Determine the (X, Y) coordinate at the center of the cell enclosing the given text.  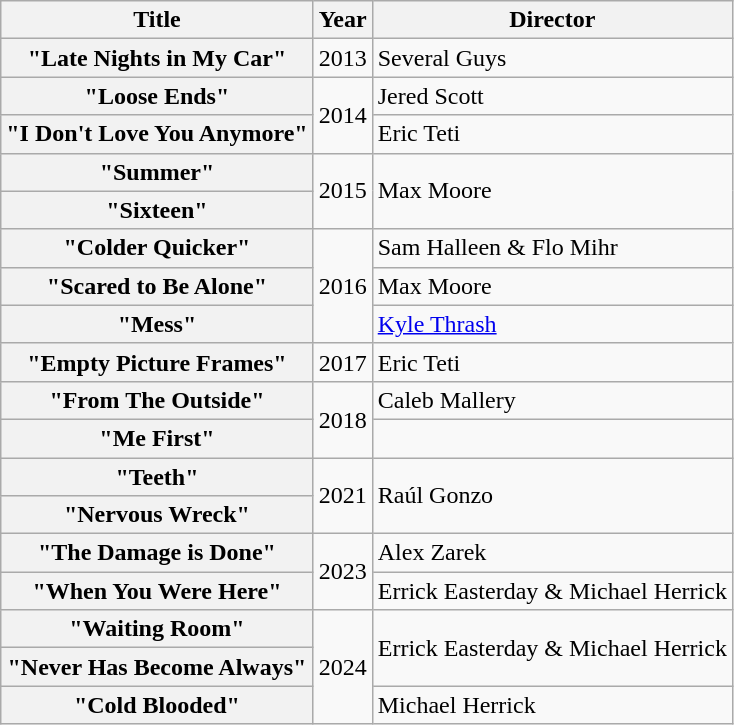
Title (157, 20)
2016 (342, 286)
"I Don't Love You Anymore" (157, 134)
2015 (342, 191)
Michael Herrick (552, 705)
"Summer" (157, 172)
Caleb Mallery (552, 400)
Raúl Gonzo (552, 496)
"Never Has Become Always" (157, 667)
2021 (342, 496)
"Sixteen" (157, 210)
Sam Halleen & Flo Mihr (552, 248)
2018 (342, 419)
"Me First" (157, 438)
Kyle Thrash (552, 324)
2024 (342, 667)
"When You Were Here" (157, 591)
2017 (342, 362)
"Scared to Be Alone" (157, 286)
2014 (342, 115)
"Teeth" (157, 477)
"From The Outside" (157, 400)
Several Guys (552, 58)
Year (342, 20)
"Loose Ends" (157, 96)
"Empty Picture Frames" (157, 362)
Jered Scott (552, 96)
"Late Nights in My Car" (157, 58)
"Nervous Wreck" (157, 515)
"Waiting Room" (157, 629)
"Mess" (157, 324)
"Cold Blooded" (157, 705)
Director (552, 20)
2013 (342, 58)
"The Damage is Done" (157, 553)
"Colder Quicker" (157, 248)
2023 (342, 572)
Alex Zarek (552, 553)
